Detect which cell encompasses the target text, then output its (X, Y) center coordinate. 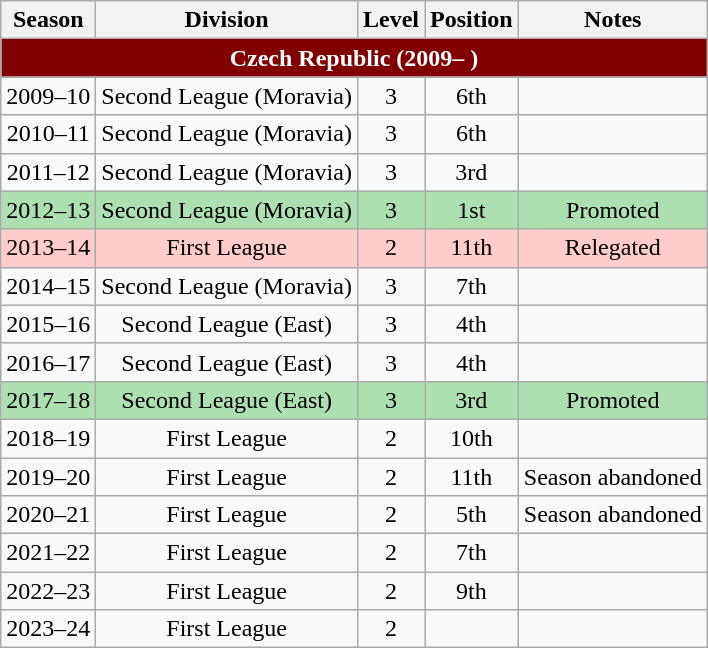
2016–17 (48, 362)
2015–16 (48, 324)
2022–23 (48, 591)
10th (471, 438)
2010–11 (48, 134)
2011–12 (48, 172)
Notes (612, 20)
Division (227, 20)
2023–24 (48, 629)
2018–19 (48, 438)
2019–20 (48, 477)
2020–21 (48, 515)
1st (471, 210)
2021–22 (48, 553)
5th (471, 515)
Czech Republic (2009– ) (354, 58)
2012–13 (48, 210)
2009–10 (48, 96)
Season (48, 20)
Level (390, 20)
9th (471, 591)
Relegated (612, 248)
Position (471, 20)
2013–14 (48, 248)
2014–15 (48, 286)
2017–18 (48, 400)
